Pinpoint the cell where the given text exists, returning its [X, Y] midpoint coordinate. 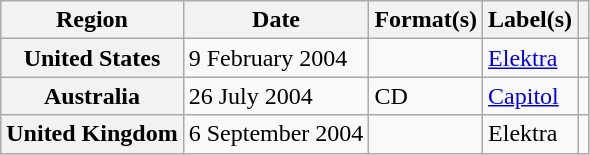
United Kingdom [92, 134]
Capitol [530, 96]
Region [92, 20]
Label(s) [530, 20]
CD [426, 96]
Date [276, 20]
6 September 2004 [276, 134]
Australia [92, 96]
9 February 2004 [276, 58]
26 July 2004 [276, 96]
United States [92, 58]
Format(s) [426, 20]
